From the cell containing the given text, extract its center point as (X, Y) coordinate. 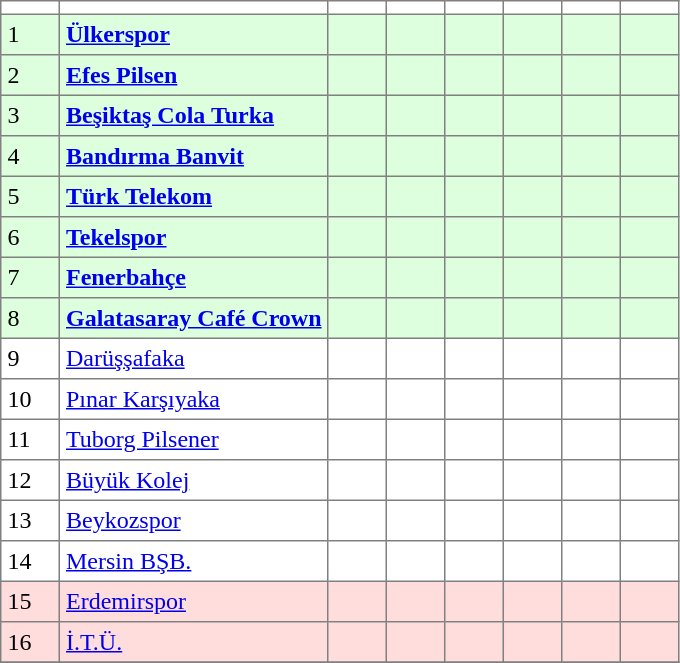
Darüşşafaka (194, 358)
3 (30, 115)
Beykozspor (194, 520)
8 (30, 318)
14 (30, 561)
Büyük Kolej (194, 480)
Türk Telekom (194, 196)
5 (30, 196)
6 (30, 237)
Tekelspor (194, 237)
7 (30, 277)
10 (30, 399)
15 (30, 601)
Bandırma Banvit (194, 156)
Tuborg Pilsener (194, 439)
13 (30, 520)
Ülkerspor (194, 34)
Efes Pilsen (194, 75)
İ.T.Ü. (194, 642)
12 (30, 480)
Mersin BŞB. (194, 561)
1 (30, 34)
Erdemirspor (194, 601)
11 (30, 439)
Beşiktaş Cola Turka (194, 115)
16 (30, 642)
4 (30, 156)
Pınar Karşıyaka (194, 399)
2 (30, 75)
9 (30, 358)
Galatasaray Café Crown (194, 318)
Fenerbahçe (194, 277)
